Pinpoint the cell where the given text exists, returning its (x, y) midpoint coordinate. 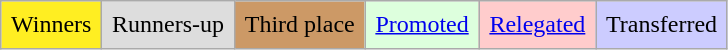
Relegated (538, 25)
Promoted (422, 25)
Runners-up (168, 25)
Winners (52, 25)
Third place (300, 25)
Transferred (662, 25)
